Scan for the cell matching the given text and deliver its (X, Y) coordinate at center. 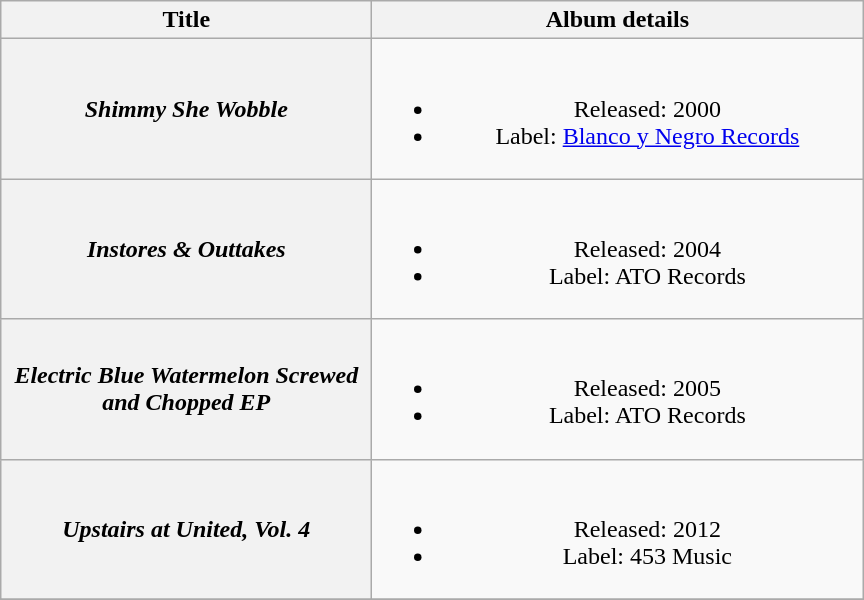
Released: 2012Label: 453 Music (618, 529)
Instores & Outtakes (186, 249)
Upstairs at United, Vol. 4 (186, 529)
Electric Blue Watermelon Screwed and Chopped EP (186, 389)
Title (186, 20)
Album details (618, 20)
Released: 2004Label: ATO Records (618, 249)
Shimmy She Wobble (186, 109)
Released: 2000Label: Blanco y Negro Records (618, 109)
Released: 2005Label: ATO Records (618, 389)
